Return the [X, Y] coordinate for the center point of the cell that contains the specified text.  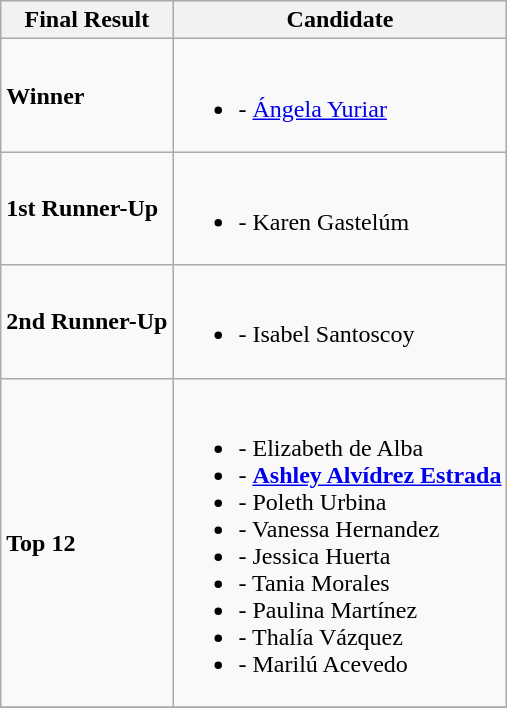
1st Runner-Up [87, 208]
- Isabel Santoscoy [340, 322]
Winner [87, 96]
- Ángela Yuriar [340, 96]
Top 12 [87, 542]
Final Result [87, 20]
2nd Runner-Up [87, 322]
- Karen Gastelúm [340, 208]
Candidate [340, 20]
